Search for the cell housing the specified text and yield its (x, y) center coordinate. 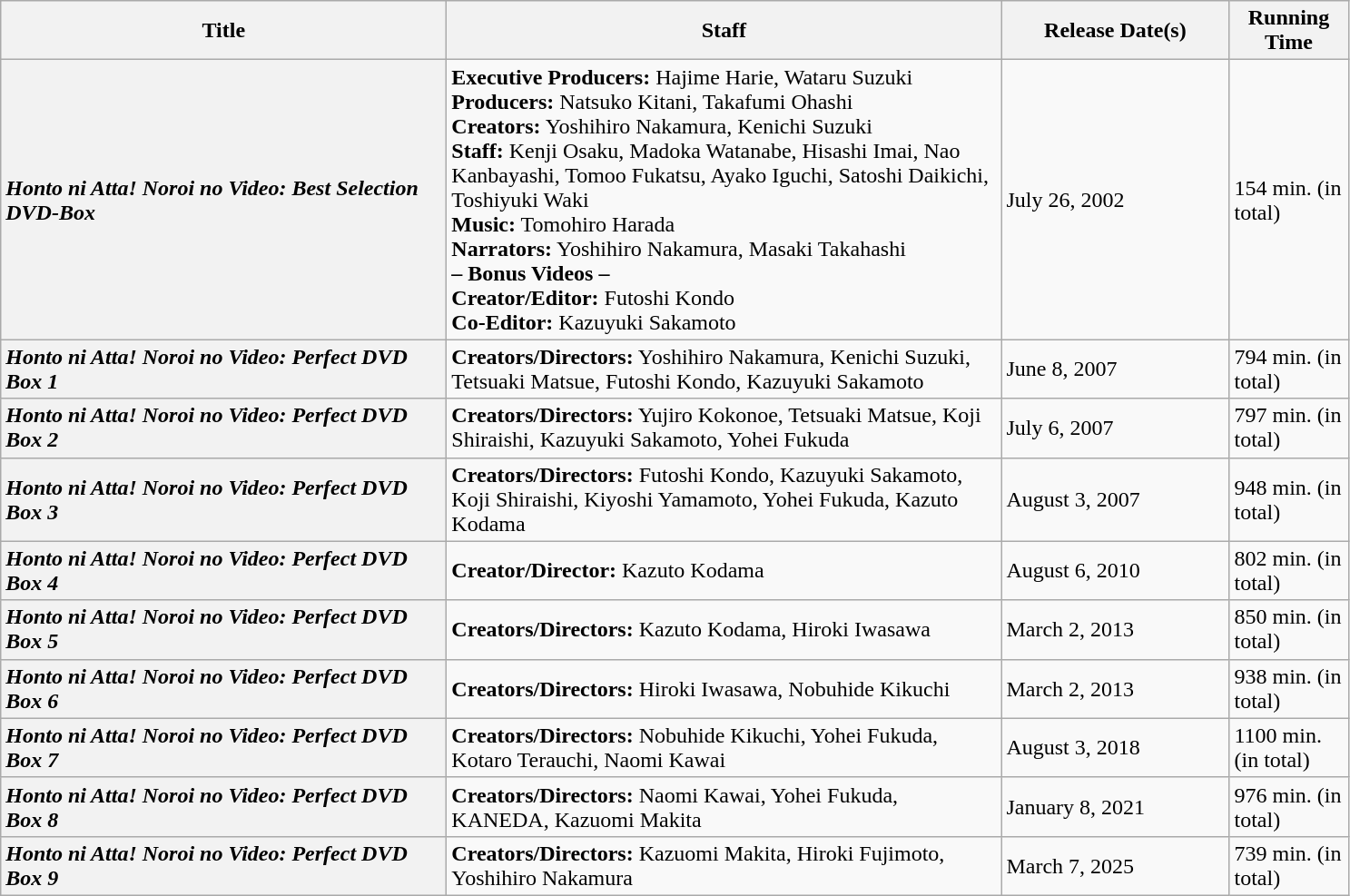
794 min. (in total) (1289, 369)
Running Time (1289, 31)
Release Date(s) (1115, 31)
Honto ni Atta! Noroi no Video: Best Selection DVD-Box (223, 200)
802 min. (in total) (1289, 570)
Creator/Director: Kazuto Kodama (724, 570)
Honto ni Atta! Noroi no Video: Perfect DVD Box 8 (223, 806)
August 3, 2018 (1115, 748)
797 min. (in total) (1289, 428)
976 min. (in total) (1289, 806)
Creators/Directors: Yujiro Kokonoe, Tetsuaki Matsue, Koji Shiraishi, Kazuyuki Sakamoto, Yohei Fukuda (724, 428)
Honto ni Atta! Noroi no Video: Perfect DVD Box 3 (223, 499)
154 min. (in total) (1289, 200)
Creators/Directors: Hiroki Iwasawa, Nobuhide Kikuchi (724, 688)
Honto ni Atta! Noroi no Video: Perfect DVD Box 9 (223, 866)
Creators/Directors: Kazuto Kodama, Hiroki Iwasawa (724, 630)
June 8, 2007 (1115, 369)
850 min. (in total) (1289, 630)
August 3, 2007 (1115, 499)
Honto ni Atta! Noroi no Video: Perfect DVD Box 2 (223, 428)
Honto ni Atta! Noroi no Video: Perfect DVD Box 5 (223, 630)
948 min. (in total) (1289, 499)
Honto ni Atta! Noroi no Video: Perfect DVD Box 7 (223, 748)
Staff (724, 31)
August 6, 2010 (1115, 570)
1100 min. (in total) (1289, 748)
Creators/Directors: Kazuomi Makita, Hiroki Fujimoto, Yoshihiro Nakamura (724, 866)
Honto ni Atta! Noroi no Video: Perfect DVD Box 6 (223, 688)
938 min. (in total) (1289, 688)
739 min. (in total) (1289, 866)
Honto ni Atta! Noroi no Video: Perfect DVD Box 4 (223, 570)
Creators/Directors: Nobuhide Kikuchi, Yohei Fukuda, Kotaro Terauchi, Naomi Kawai (724, 748)
Creators/Directors: Futoshi Kondo, Kazuyuki Sakamoto, Koji Shiraishi, Kiyoshi Yamamoto, Yohei Fukuda, Kazuto Kodama (724, 499)
Title (223, 31)
July 6, 2007 (1115, 428)
January 8, 2021 (1115, 806)
Creators/Directors: Naomi Kawai, Yohei Fukuda, KANEDA, Kazuomi Makita (724, 806)
July 26, 2002 (1115, 200)
Honto ni Atta! Noroi no Video: Perfect DVD Box 1 (223, 369)
Creators/Directors: Yoshihiro Nakamura, Kenichi Suzuki, Tetsuaki Matsue, Futoshi Kondo, Kazuyuki Sakamoto (724, 369)
March 7, 2025 (1115, 866)
